Search for the cell housing the specified text and yield its [X, Y] center coordinate. 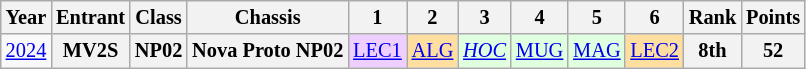
8th [712, 51]
Nova Proto NP02 [268, 51]
Class [158, 17]
5 [596, 17]
LEC2 [654, 51]
MV2S [90, 51]
Entrant [90, 17]
MUG [540, 51]
1 [377, 17]
MAG [596, 51]
4 [540, 17]
3 [484, 17]
LEC1 [377, 51]
Points [773, 17]
Year [26, 17]
ALG [433, 51]
NP02 [158, 51]
2 [433, 17]
6 [654, 17]
Rank [712, 17]
52 [773, 51]
HOC [484, 51]
Chassis [268, 17]
2024 [26, 51]
